Output the [X, Y] coordinate of the center of the cell containing the given text.  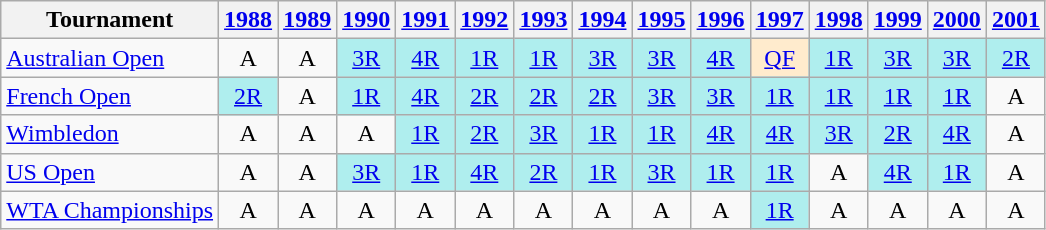
1995 [662, 20]
Australian Open [110, 58]
US Open [110, 172]
WTA Championships [110, 210]
1989 [308, 20]
1990 [366, 20]
1996 [720, 20]
1993 [544, 20]
Tournament [110, 20]
2001 [1016, 20]
1988 [248, 20]
1991 [426, 20]
1994 [602, 20]
1997 [780, 20]
1999 [898, 20]
2000 [956, 20]
French Open [110, 96]
1992 [484, 20]
1998 [838, 20]
Wimbledon [110, 134]
QF [780, 58]
